Identify which cell holds the provided text, then report its [x, y] central coordinate. 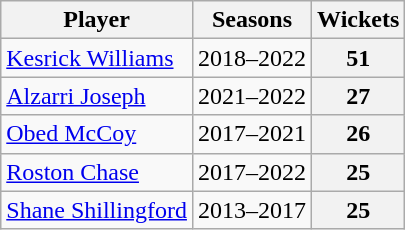
Wickets [358, 20]
26 [358, 134]
2018–2022 [252, 58]
Kesrick Williams [97, 58]
Player [97, 20]
2017–2021 [252, 134]
Alzarri Joseph [97, 96]
Obed McCoy [97, 134]
27 [358, 96]
2013–2017 [252, 210]
Seasons [252, 20]
51 [358, 58]
2021–2022 [252, 96]
2017–2022 [252, 172]
Shane Shillingford [97, 210]
Roston Chase [97, 172]
